From the cell containing the given text, extract its center point as [x, y] coordinate. 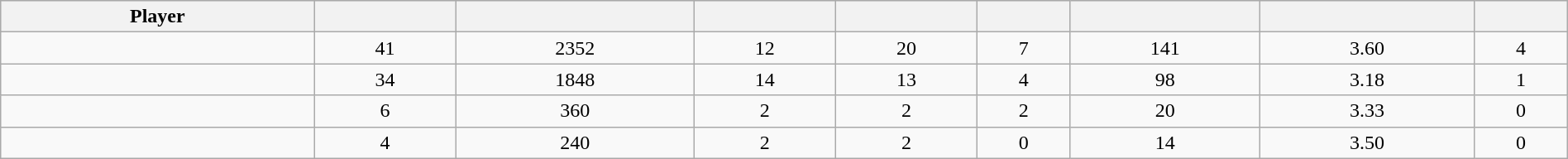
98 [1165, 79]
240 [575, 142]
3.50 [1368, 142]
7 [1024, 48]
12 [764, 48]
1 [1522, 79]
3.33 [1368, 111]
360 [575, 111]
41 [385, 48]
2352 [575, 48]
1848 [575, 79]
3.18 [1368, 79]
13 [906, 79]
Player [157, 17]
6 [385, 111]
34 [385, 79]
141 [1165, 48]
3.60 [1368, 48]
